Pinpoint the cell where the given text exists, returning its [X, Y] midpoint coordinate. 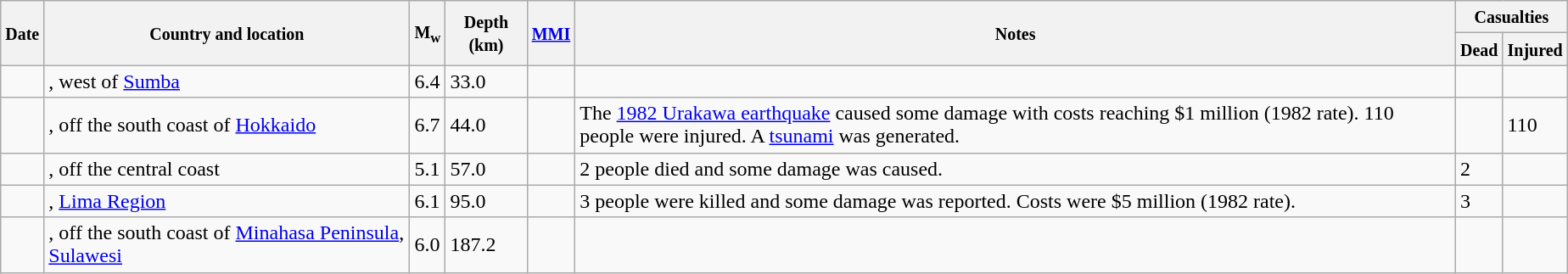
110 [1535, 126]
6.4 [428, 81]
2 [1479, 169]
6.0 [428, 244]
Depth (km) [486, 33]
6.7 [428, 126]
3 [1479, 201]
44.0 [486, 126]
Country and location [227, 33]
, Lima Region [227, 201]
2 people died and some damage was caused. [1016, 169]
, off the south coast of Hokkaido [227, 126]
Notes [1016, 33]
, off the central coast [227, 169]
The 1982 Urakawa earthquake caused some damage with costs reaching $1 million (1982 rate). 110 people were injured. A tsunami was generated. [1016, 126]
Injured [1535, 49]
Casualties [1511, 17]
5.1 [428, 169]
Date [22, 33]
33.0 [486, 81]
3 people were killed and some damage was reported. Costs were $5 million (1982 rate). [1016, 201]
Dead [1479, 49]
, off the south coast of Minahasa Peninsula, Sulawesi [227, 244]
95.0 [486, 201]
Mw [428, 33]
187.2 [486, 244]
57.0 [486, 169]
6.1 [428, 201]
, west of Sumba [227, 81]
MMI [552, 33]
